Output the (x, y) coordinate of the center of the cell containing the given text.  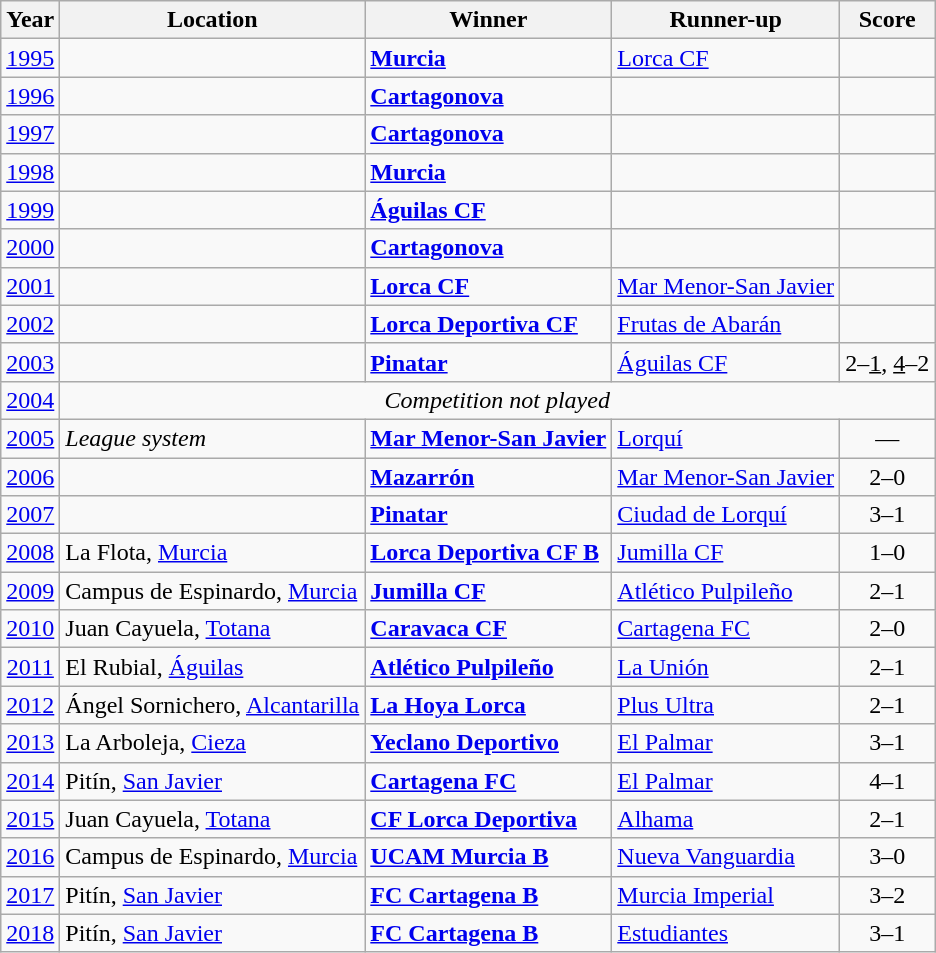
2000 (30, 248)
3–0 (888, 857)
Caravaca CF (488, 629)
2004 (30, 400)
Score (888, 20)
Competition not played (498, 400)
2007 (30, 515)
3–2 (888, 895)
1999 (30, 210)
Lorca Deportiva CF B (488, 553)
2014 (30, 781)
1998 (30, 172)
La Hoya Lorca (488, 705)
Runner-up (726, 20)
2–1, 4–2 (888, 362)
La Arboleja, Cieza (212, 743)
Lorquí (726, 438)
4–1 (888, 781)
1996 (30, 96)
Yeclano Deportivo (488, 743)
2018 (30, 933)
Estudiantes (726, 933)
2008 (30, 553)
La Flota, Murcia (212, 553)
Year (30, 20)
2012 (30, 705)
Ciudad de Lorquí (726, 515)
2017 (30, 895)
2016 (30, 857)
Location (212, 20)
1–0 (888, 553)
Mazarrón (488, 477)
Frutas de Abarán (726, 324)
2013 (30, 743)
2010 (30, 629)
2003 (30, 362)
— (888, 438)
Plus Ultra (726, 705)
2005 (30, 438)
Ángel Sornichero, Alcantarilla (212, 705)
Alhama (726, 819)
2009 (30, 591)
UCAM Murcia B (488, 857)
Nueva Vanguardia (726, 857)
La Unión (726, 667)
Lorca Deportiva CF (488, 324)
2011 (30, 667)
League system (212, 438)
Winner (488, 20)
Murcia Imperial (726, 895)
2006 (30, 477)
1995 (30, 58)
2015 (30, 819)
2002 (30, 324)
El Rubial, Águilas (212, 667)
1997 (30, 134)
2001 (30, 286)
CF Lorca Deportiva (488, 819)
